Detect which cell encompasses the target text, then output its (X, Y) center coordinate. 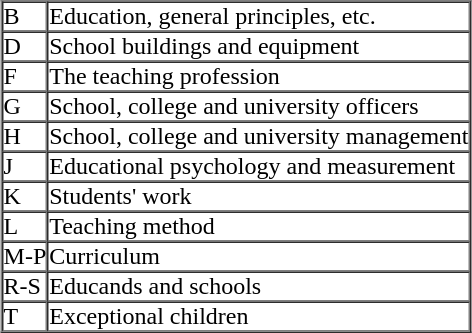
Exceptional children (259, 317)
Curriculum (259, 257)
F (25, 77)
K (25, 197)
B (25, 17)
L (25, 227)
M-P (25, 257)
R-S (25, 287)
School, college and university management (259, 137)
J (25, 167)
The teaching profession (259, 77)
School, college and university officers (259, 107)
D (25, 47)
G (25, 107)
H (25, 137)
Educands and schools (259, 287)
Students' work (259, 197)
School buildings and equipment (259, 47)
T (25, 317)
Teaching method (259, 227)
Education, general principles, etc. (259, 17)
Educational psychology and measurement (259, 167)
